From the cell containing the given text, extract its center point as (x, y) coordinate. 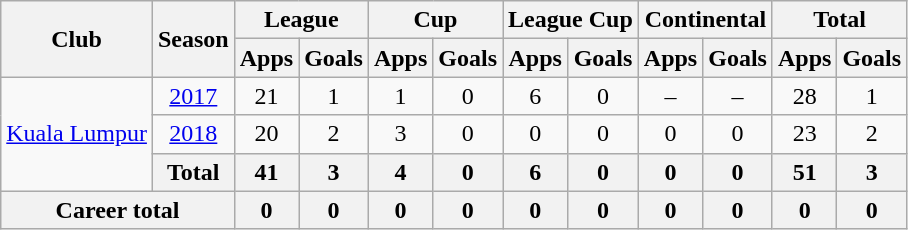
23 (804, 134)
Continental (705, 20)
2018 (193, 134)
2017 (193, 96)
4 (400, 172)
51 (804, 172)
League (301, 20)
Kuala Lumpur (77, 134)
League Cup (571, 20)
Season (193, 39)
20 (266, 134)
41 (266, 172)
Club (77, 39)
Career total (118, 210)
28 (804, 96)
21 (266, 96)
Cup (435, 20)
